Extract the [x, y] coordinate from the center of the cell holding the provided text.  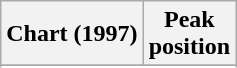
Chart (1997) [72, 34]
Peakposition [189, 34]
